Return [x, y] of the center of cell containing provided text 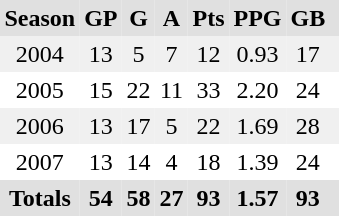
15 [101, 90]
GB [308, 18]
2004 [40, 54]
4 [172, 162]
7 [172, 54]
54 [101, 198]
GP [101, 18]
2007 [40, 162]
12 [208, 54]
2005 [40, 90]
11 [172, 90]
1.69 [258, 126]
0.93 [258, 54]
18 [208, 162]
1.57 [258, 198]
2006 [40, 126]
2.20 [258, 90]
Pts [208, 18]
33 [208, 90]
Season [40, 18]
27 [172, 198]
A [172, 18]
28 [308, 126]
58 [138, 198]
Totals [40, 198]
G [138, 18]
14 [138, 162]
PPG [258, 18]
1.39 [258, 162]
